Identify which cell holds the provided text, then report its [x, y] central coordinate. 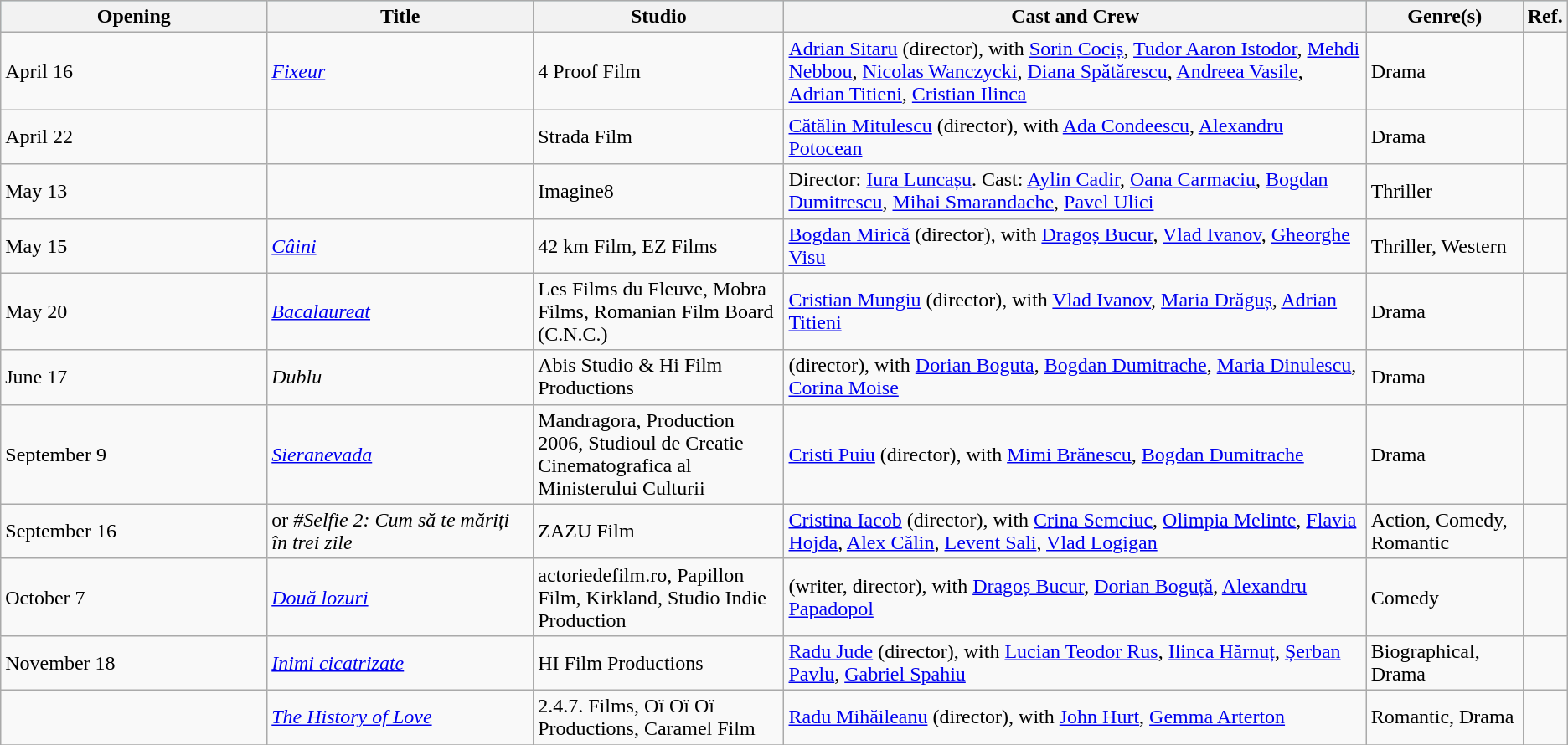
Radu Jude (director), with Lucian Teodor Rus, Ilinca Hărnuț, Șerban Pavlu, Gabriel Spahiu [1075, 663]
2.4.7. Films, Oï Oï Oï Productions, Caramel Film [658, 717]
Action, Comedy, Romantic [1444, 531]
Bogdan Mirică (director), with Dragoș Bucur, Vlad Ivanov, Gheorghe Visu [1075, 246]
Mandragora, Production 2006, Studioul de Creatie Cinematografica al Ministerului Culturii [658, 454]
Cristi Puiu (director), with Mimi Brănescu, Bogdan Dumitrache [1075, 454]
Opening [134, 17]
4 Proof Film [658, 71]
actoriedefilm.ro, Papillon Film, Kirkland, Studio Indie Production [658, 597]
Două lozuri [400, 597]
Title [400, 17]
(director), with Dorian Boguta, Bogdan Dumitrache, Maria Dinulescu, Corina Moise [1075, 377]
Abis Studio & Hi Film Productions [658, 377]
June 17 [134, 377]
Cristina Iacob (director), with Crina Semciuc, Olimpia Melinte, Flavia Hojda, Alex Călin, Levent Sali, Vlad Logigan [1075, 531]
May 13 [134, 191]
Radu Mihăileanu (director), with John Hurt, Gemma Arterton [1075, 717]
(writer, director), with Dragoș Bucur, Dorian Boguță, Alexandru Papadopol [1075, 597]
Bacalaureat [400, 311]
September 9 [134, 454]
Cast and Crew [1075, 17]
Fixeur [400, 71]
Câini [400, 246]
October 7 [134, 597]
May 15 [134, 246]
Biographical, Drama [1444, 663]
Strada Film [658, 137]
Director: Iura Luncașu. Cast: Aylin Cadir, Oana Carmaciu, Bogdan Dumitrescu, Mihai Smarandache, Pavel Ulici [1075, 191]
Cătălin Mitulescu (director), with Ada Condeescu, Alexandru Potocean [1075, 137]
The History of Love [400, 717]
April 22 [134, 137]
or #Selfie 2: Cum să te măriți în trei zile [400, 531]
ZAZU Film [658, 531]
September 16 [134, 531]
Dublu [400, 377]
Studio [658, 17]
HI Film Productions [658, 663]
42 km Film, EZ Films [658, 246]
Imagine8 [658, 191]
Inimi cicatrizate [400, 663]
Thriller, Western [1444, 246]
Sieranevada [400, 454]
November 18 [134, 663]
Genre(s) [1444, 17]
Les Films du Fleuve, Mobra Films, Romanian Film Board (C.N.C.) [658, 311]
Romantic, Drama [1444, 717]
Ref. [1545, 17]
Cristian Mungiu (director), with Vlad Ivanov, Maria Drăguș, Adrian Titieni [1075, 311]
Thriller [1444, 191]
April 16 [134, 71]
May 20 [134, 311]
Comedy [1444, 597]
